Locate the cell with the specified text and output its [X, Y] center coordinate. 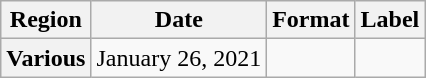
Label [390, 20]
Format [311, 20]
January 26, 2021 [179, 58]
Region [46, 20]
Date [179, 20]
Various [46, 58]
